Detect which cell encompasses the target text, then output its [X, Y] center coordinate. 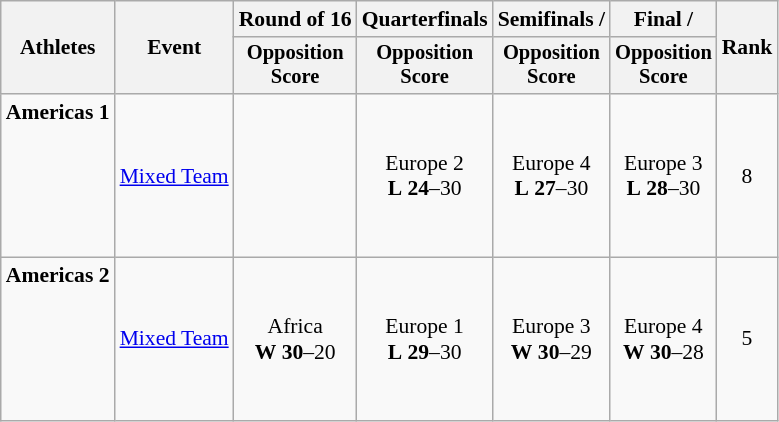
Europe 4L 27–30 [552, 176]
Americas 1 [58, 176]
Semifinals / [552, 19]
Europe 3W 30–29 [552, 340]
Europe 2L 24–30 [425, 176]
Americas 2 [58, 340]
Europe 4W 30–28 [664, 340]
AfricaW 30–20 [296, 340]
5 [748, 340]
Europe 1L 29–30 [425, 340]
Quarterfinals [425, 19]
Final / [664, 19]
Europe 3L 28–30 [664, 176]
Round of 16 [296, 19]
Event [174, 48]
8 [748, 176]
Rank [748, 48]
Athletes [58, 48]
